Search for the cell housing the specified text and yield its (X, Y) center coordinate. 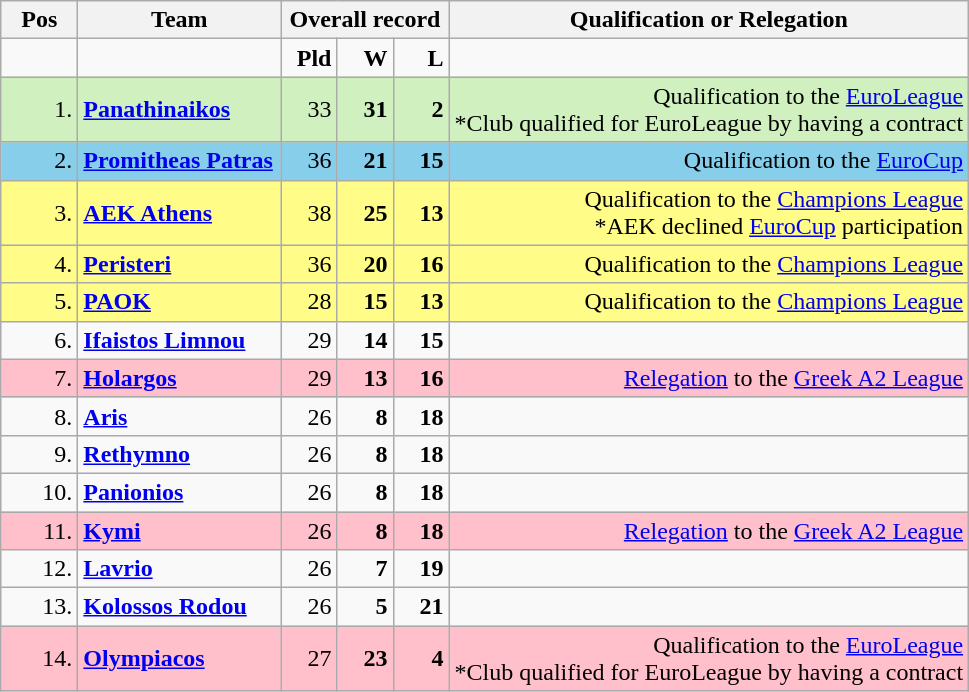
W (365, 58)
Pos (40, 20)
4. (40, 264)
7. (40, 378)
3. (40, 212)
Lavrio (180, 569)
Pld (309, 58)
14. (40, 658)
19 (421, 569)
Ifaistos Limnou (180, 340)
5 (365, 607)
Peristeri (180, 264)
L (421, 58)
4 (421, 658)
13. (40, 607)
10. (40, 492)
Qualification to the EuroCup (709, 161)
Olympiacos (180, 658)
27 (309, 658)
Overall record (365, 20)
20 (365, 264)
7 (365, 569)
25 (365, 212)
11. (40, 531)
12. (40, 569)
23 (365, 658)
9. (40, 454)
Aris (180, 416)
28 (309, 302)
14 (365, 340)
5. (40, 302)
Holargos (180, 378)
Promitheas Patras (180, 161)
8. (40, 416)
1. (40, 110)
AEK Athens (180, 212)
38 (309, 212)
Kymi (180, 531)
33 (309, 110)
Panathinaikos (180, 110)
2 (421, 110)
Team (180, 20)
Qualification or Relegation (709, 20)
PAOK (180, 302)
Rethymno (180, 454)
31 (365, 110)
6. (40, 340)
2. (40, 161)
Panionios (180, 492)
Qualification to the Champions League*AEK declined EuroCup participation (709, 212)
Kolossos Rodou (180, 607)
